From the cell containing the given text, extract its center point as [x, y] coordinate. 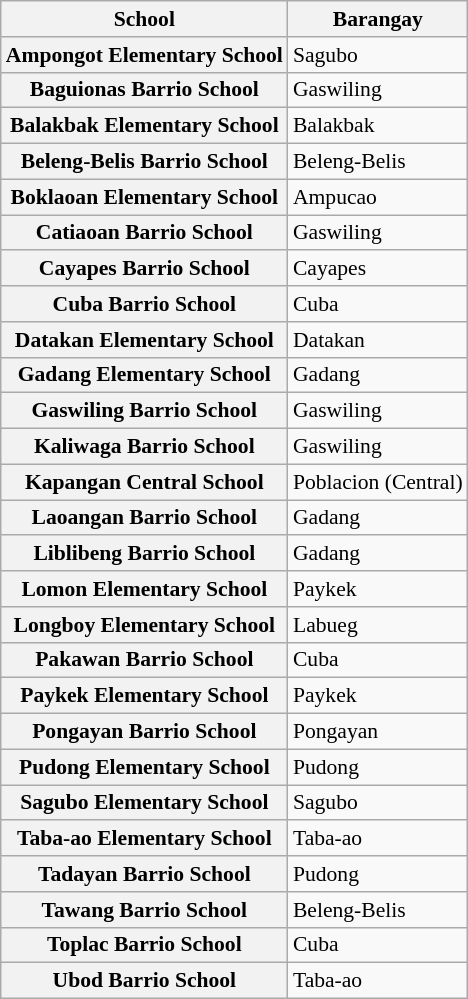
Pakawan Barrio School [144, 660]
Pongayan [378, 732]
Sagubo Elementary School [144, 803]
Pudong Elementary School [144, 767]
Cayapes Barrio School [144, 269]
Taba-ao Elementary School [144, 839]
Balakbak [378, 126]
Balakbak Elementary School [144, 126]
Gaswiling Barrio School [144, 411]
Liblibeng Barrio School [144, 554]
Baguionas Barrio School [144, 90]
Boklaoan Elementary School [144, 197]
Laoangan Barrio School [144, 518]
Datakan [378, 340]
Cayapes [378, 269]
Toplac Barrio School [144, 945]
Gadang Elementary School [144, 375]
Poblacion (Central) [378, 482]
Lomon Elementary School [144, 589]
Longboy Elementary School [144, 625]
Catiaoan Barrio School [144, 233]
Cuba Barrio School [144, 304]
Kaliwaga Barrio School [144, 447]
Datakan Elementary School [144, 340]
Tawang Barrio School [144, 910]
Kapangan Central School [144, 482]
Ampucao [378, 197]
Ubod Barrio School [144, 981]
Beleng-Belis Barrio School [144, 162]
School [144, 19]
Labueg [378, 625]
Ampongot Elementary School [144, 55]
Pongayan Barrio School [144, 732]
Tadayan Barrio School [144, 874]
Paykek Elementary School [144, 696]
Barangay [378, 19]
